From the cell containing the given text, extract its center point as [x, y] coordinate. 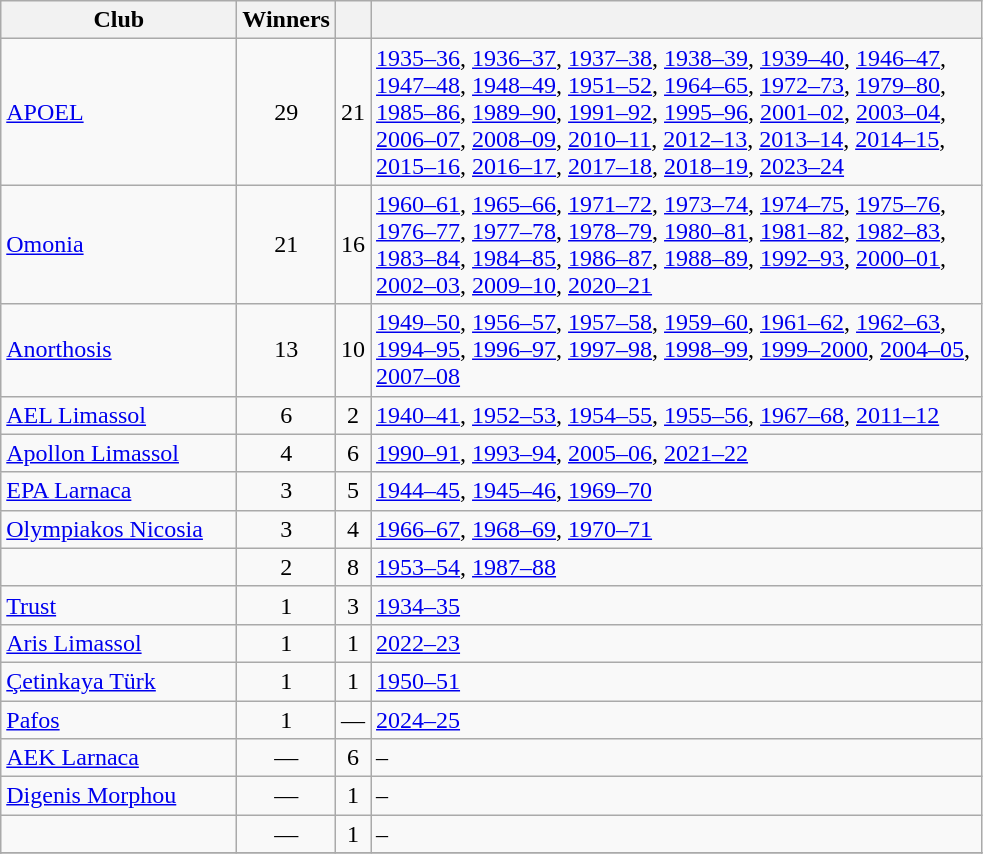
8 [352, 567]
Olympiakos Nicosia [119, 529]
1934–35 [676, 605]
2022–23 [676, 643]
Aris Limassol [119, 643]
Çetinkaya Türk [119, 681]
29 [286, 112]
1990–91, 1993–94, 2005–06, 2021–22 [676, 453]
1966–67, 1968–69, 1970–71 [676, 529]
13 [286, 350]
Pafos [119, 719]
2024–25 [676, 719]
APOEL [119, 112]
Club [119, 20]
1940–41, 1952–53, 1954–55, 1955–56, 1967–68, 2011–12 [676, 415]
1953–54, 1987–88 [676, 567]
Winners [286, 20]
10 [352, 350]
1944–45, 1945–46, 1969–70 [676, 491]
Anorthosis [119, 350]
Digenis Morphou [119, 796]
1949–50, 1956–57, 1957–58, 1959–60, 1961–62, 1962–63, 1994–95, 1996–97, 1997–98, 1998–99, 1999–2000, 2004–05, 2007–08 [676, 350]
AEL Limassol [119, 415]
Trust [119, 605]
Omonia [119, 244]
1950–51 [676, 681]
16 [352, 244]
5 [352, 491]
AEK Larnaca [119, 758]
EPA Larnaca [119, 491]
Apollon Limassol [119, 453]
